Locate the cell with the specified text and output its [X, Y] center coordinate. 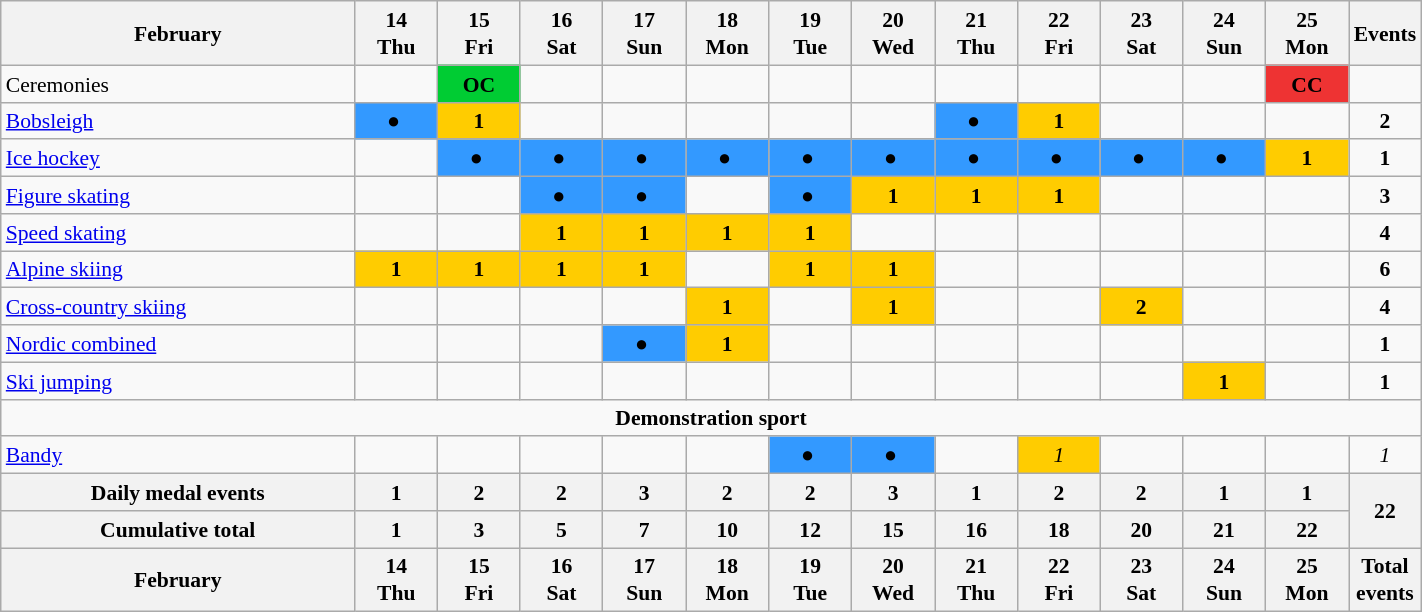
Ski jumping [178, 380]
Nordic combined [178, 344]
Total events [1386, 580]
CC [1306, 84]
Speed skating [178, 232]
Demonstration sport [711, 418]
Bobsleigh [178, 120]
6 [1386, 268]
16 [976, 528]
Ice hockey [178, 158]
10 [728, 528]
Bandy [178, 454]
Ceremonies [178, 84]
Cross-country skiing [178, 306]
Figure skating [178, 194]
OC [480, 84]
21 [1224, 528]
Cumulative total [178, 528]
7 [644, 528]
5 [561, 528]
18 [1059, 528]
20 [1141, 528]
Daily medal events [178, 492]
Events [1386, 33]
15 [894, 528]
12 [810, 528]
Alpine skiing [178, 268]
